Return the [x, y] coordinate for the center point of the cell that contains the specified text.  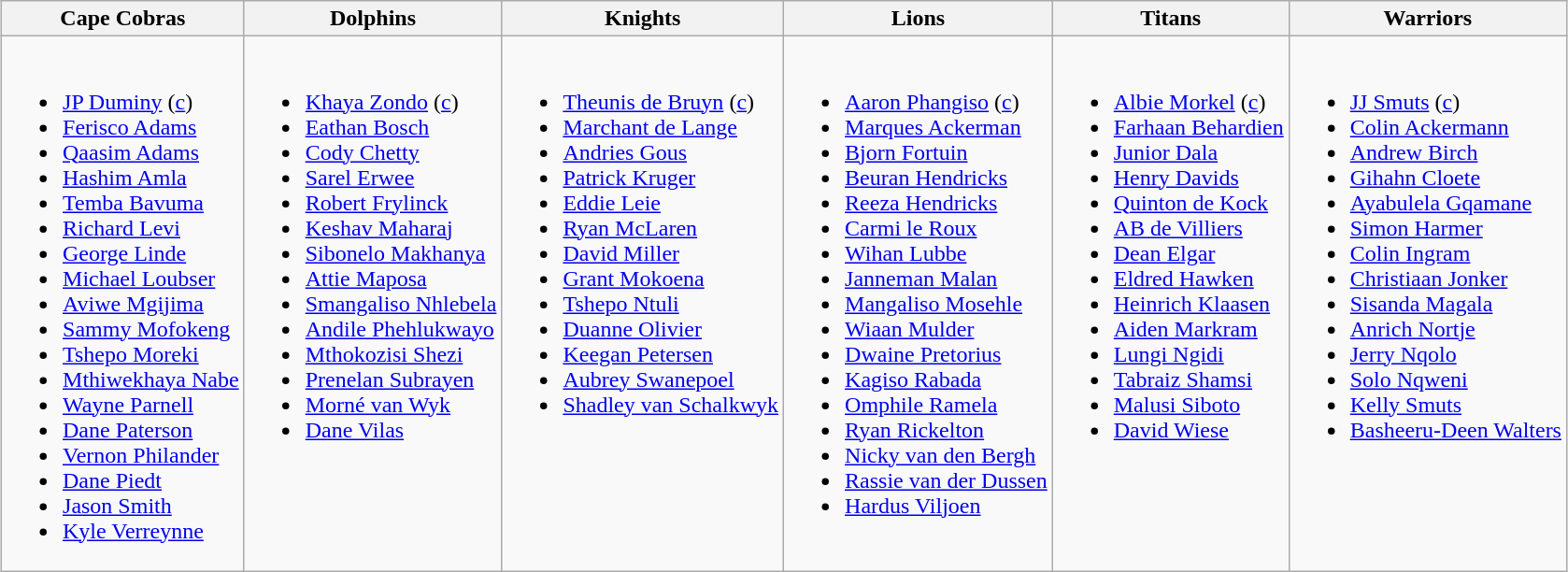
Lions [919, 19]
Knights [643, 19]
Titans [1170, 19]
Warriors [1428, 19]
Dolphins [373, 19]
Cape Cobras [123, 19]
